Return (X, Y) of the center of cell containing provided text 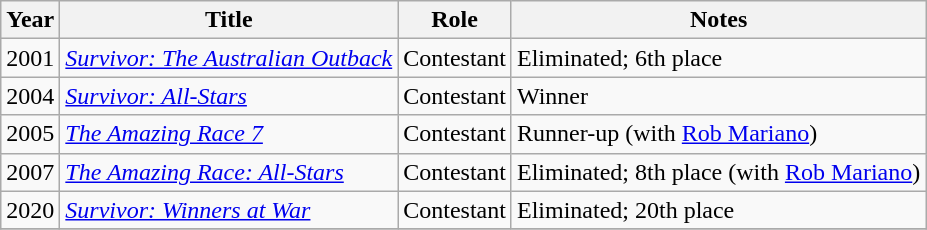
Survivor: The Australian Outback (229, 58)
2004 (30, 96)
Title (229, 20)
Role (455, 20)
The Amazing Race: All-Stars (229, 172)
Eliminated; 8th place (with Rob Mariano) (718, 172)
2020 (30, 210)
Runner-up (with Rob Mariano) (718, 134)
Year (30, 20)
Notes (718, 20)
Winner (718, 96)
Survivor: All-Stars (229, 96)
Survivor: Winners at War (229, 210)
The Amazing Race 7 (229, 134)
2001 (30, 58)
2007 (30, 172)
Eliminated; 6th place (718, 58)
Eliminated; 20th place (718, 210)
2005 (30, 134)
